Output the (x, y) coordinate of the center of the cell containing the given text.  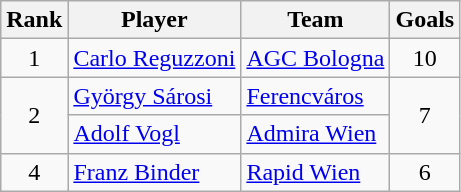
György Sárosi (154, 96)
Franz Binder (154, 172)
4 (34, 172)
Rapid Wien (316, 172)
Player (154, 20)
AGC Bologna (316, 58)
10 (425, 58)
6 (425, 172)
Goals (425, 20)
7 (425, 115)
Carlo Reguzzoni (154, 58)
1 (34, 58)
Team (316, 20)
Ferencváros (316, 96)
Admira Wien (316, 134)
2 (34, 115)
Rank (34, 20)
Adolf Vogl (154, 134)
